Provide the [x, y] coordinate of the cell's center where the given text is located.  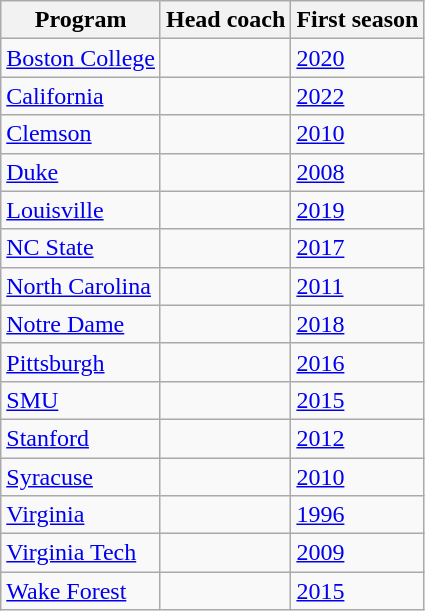
Wake Forest [81, 591]
Clemson [81, 134]
2008 [358, 172]
2020 [358, 58]
2018 [358, 324]
Virginia [81, 515]
Stanford [81, 438]
California [81, 96]
2022 [358, 96]
2019 [358, 210]
2009 [358, 553]
1996 [358, 515]
Notre Dame [81, 324]
2012 [358, 438]
Syracuse [81, 477]
Virginia Tech [81, 553]
2016 [358, 362]
2017 [358, 248]
North Carolina [81, 286]
Head coach [225, 20]
Pittsburgh [81, 362]
Louisville [81, 210]
Boston College [81, 58]
Duke [81, 172]
2011 [358, 286]
First season [358, 20]
SMU [81, 400]
Program [81, 20]
NC State [81, 248]
